Return (x, y) of the center of cell containing provided text 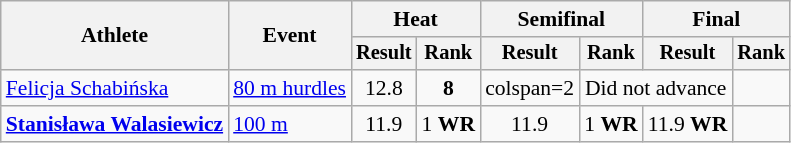
80 m hurdles (290, 88)
Final (716, 19)
Athlete (114, 36)
Felicja Schabińska (114, 88)
Semifinal (562, 19)
8 (449, 88)
100 m (290, 124)
11.9 WR (688, 124)
Stanisława Walasiewicz (114, 124)
Event (290, 36)
colspan=2 (530, 88)
Heat (416, 19)
12.8 (384, 88)
Did not advance (656, 88)
